For the text-containing cell, return its midpoint in (x, y) coordinate format. 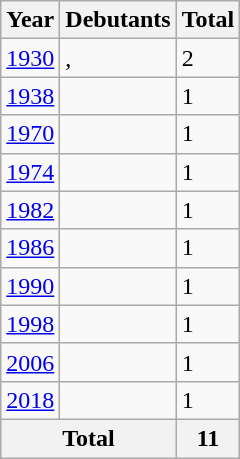
1982 (30, 210)
1974 (30, 172)
2 (208, 58)
11 (208, 438)
Debutants (118, 20)
1998 (30, 324)
1986 (30, 248)
1970 (30, 134)
, (118, 58)
1938 (30, 96)
2018 (30, 400)
1990 (30, 286)
2006 (30, 362)
1930 (30, 58)
Year (30, 20)
